Capture the cell that displays the provided text and extract its [X, Y] central coordinate. 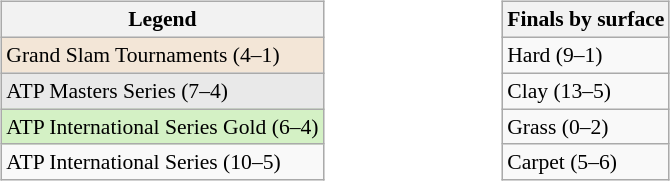
Carpet (5–6) [586, 162]
Clay (13–5) [586, 91]
Legend [162, 20]
ATP International Series (10–5) [162, 162]
Hard (9–1) [586, 55]
Finals by surface [586, 20]
Grand Slam Tournaments (4–1) [162, 55]
Grass (0–2) [586, 127]
ATP International Series Gold (6–4) [162, 127]
ATP Masters Series (7–4) [162, 91]
